Capture the cell that displays the provided text and extract its [X, Y] central coordinate. 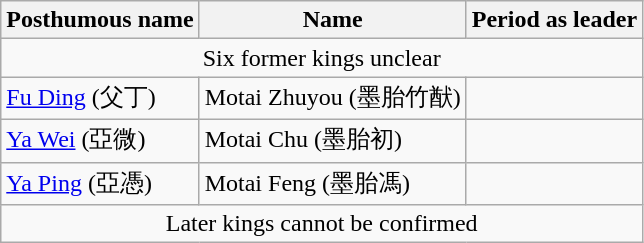
Six former kings unclear [322, 58]
Period as leader [554, 20]
Name [332, 20]
Later kings cannot be confirmed [322, 224]
Posthumous name [100, 20]
Ya Ping (亞憑) [100, 184]
Motai Zhuyou (墨胎竹猷) [332, 98]
Motai Feng (墨胎馮) [332, 184]
Fu Ding (父丁) [100, 98]
Motai Chu (墨胎初) [332, 140]
Ya Wei (亞微) [100, 140]
